From the cell containing the given text, extract its center point as [x, y] coordinate. 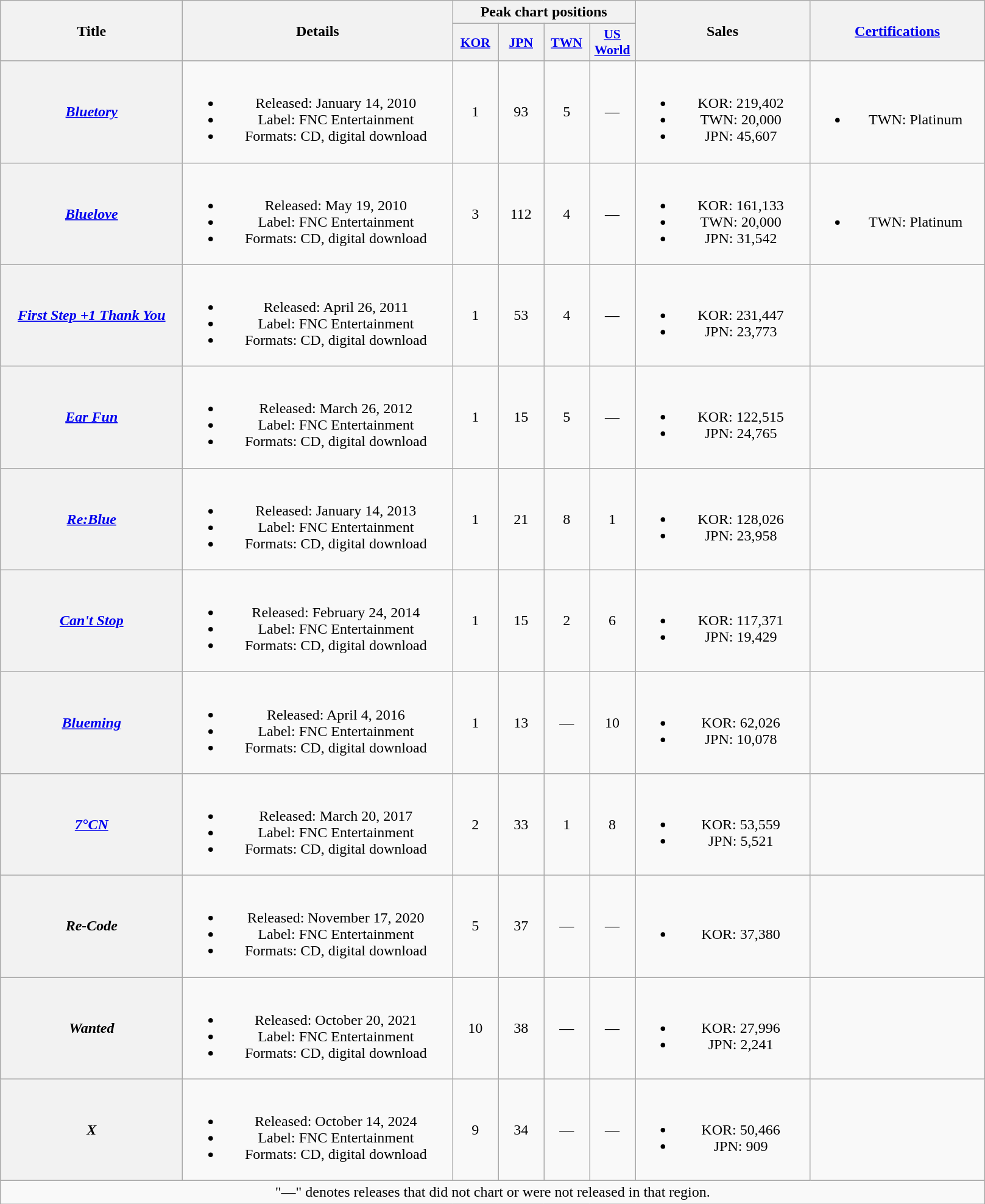
TWN [567, 43]
KOR: 27,996JPN: 2,241 [722, 1029]
7°CN [91, 824]
Ear Fun [91, 417]
KOR: 117,371JPN: 19,429 [722, 620]
Released: April 26, 2011Label: FNC EntertainmentFormats: CD, digital download [318, 316]
Released: October 14, 2024Label: FNC EntertainmentFormats: CD, digital download [318, 1130]
Peak chart positions [544, 12]
37 [521, 926]
KOR: 62,026JPN: 10,078 [722, 723]
13 [521, 723]
Released: March 20, 2017Label: FNC EntertainmentFormats: CD, digital download [318, 824]
93 [521, 112]
KOR: 37,380 [722, 926]
21 [521, 519]
Released: November 17, 2020Label: FNC EntertainmentFormats: CD, digital download [318, 926]
Released: May 19, 2010Label: FNC EntertainmentFormats: CD, digital download [318, 213]
X [91, 1130]
Details [318, 30]
KOR: 161,133TWN: 20,000JPN: 31,542 [722, 213]
First Step +1 Thank You [91, 316]
KOR: 50,466JPN: 909 [722, 1130]
Released: October 20, 2021Label: FNC EntertainmentFormats: CD, digital download [318, 1029]
Released: January 14, 2013Label: FNC EntertainmentFormats: CD, digital download [318, 519]
Can't Stop [91, 620]
Released: February 24, 2014Label: FNC EntertainmentFormats: CD, digital download [318, 620]
Re:Blue [91, 519]
US World [613, 43]
53 [521, 316]
6 [613, 620]
Sales [722, 30]
Released: April 4, 2016Label: FNC EntertainmentFormats: CD, digital download [318, 723]
JPN [521, 43]
3 [475, 213]
9 [475, 1130]
Title [91, 30]
Certifications [898, 30]
38 [521, 1029]
Bluelove [91, 213]
112 [521, 213]
Wanted [91, 1029]
Blueming [91, 723]
"—" denotes releases that did not chart or were not released in that region. [493, 1192]
KOR: 53,559JPN: 5,521 [722, 824]
Released: January 14, 2010Label: FNC EntertainmentFormats: CD, digital download [318, 112]
KOR: 231,447JPN: 23,773 [722, 316]
Released: March 26, 2012Label: FNC EntertainmentFormats: CD, digital download [318, 417]
Bluetory [91, 112]
34 [521, 1130]
KOR: 128,026JPN: 23,958 [722, 519]
KOR: 219,402TWN: 20,000JPN: 45,607 [722, 112]
33 [521, 824]
Re-Code [91, 926]
KOR [475, 43]
KOR: 122,515JPN: 24,765 [722, 417]
